Detect which cell encompasses the target text, then output its (x, y) center coordinate. 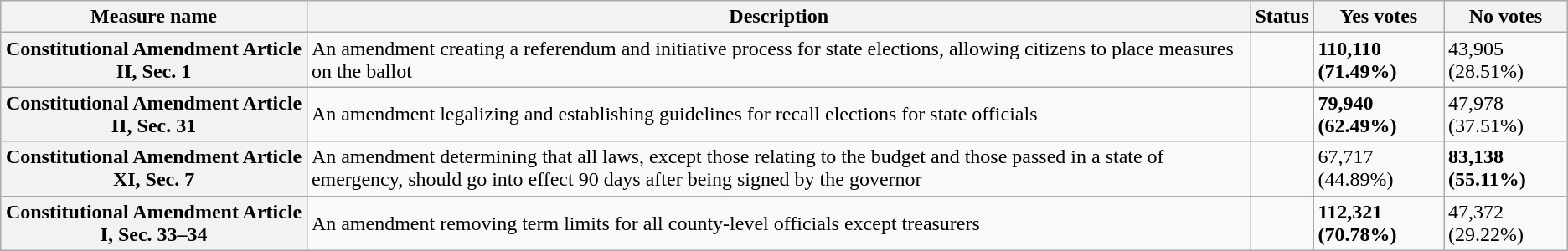
Measure name (154, 17)
Constitutional Amendment Article XI, Sec. 7 (154, 169)
83,138 (55.11%) (1506, 169)
No votes (1506, 17)
79,940 (62.49%) (1379, 114)
Status (1282, 17)
Constitutional Amendment Article I, Sec. 33–34 (154, 223)
110,110 (71.49%) (1379, 60)
An amendment removing term limits for all county-level officials except treasurers (779, 223)
An amendment legalizing and establishing guidelines for recall elections for state officials (779, 114)
112,321 (70.78%) (1379, 223)
47,372 (29.22%) (1506, 223)
An amendment creating a referendum and initiative process for state elections, allowing citizens to place measures on the ballot (779, 60)
67,717 (44.89%) (1379, 169)
Constitutional Amendment Article II, Sec. 31 (154, 114)
Yes votes (1379, 17)
Description (779, 17)
47,978 (37.51%) (1506, 114)
43,905 (28.51%) (1506, 60)
Constitutional Amendment Article II, Sec. 1 (154, 60)
